Extract the [x, y] coordinate from the center of the cell holding the provided text.  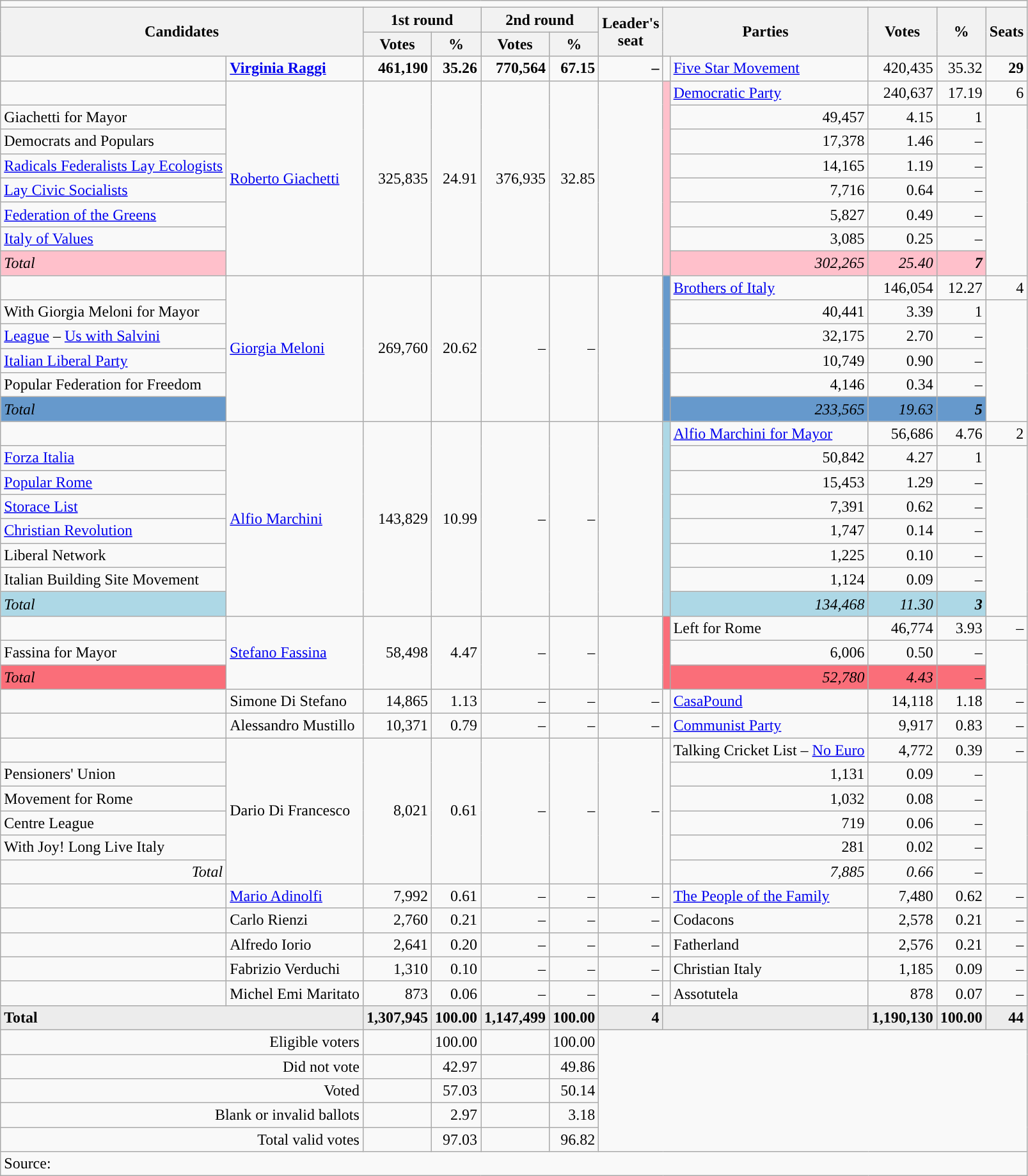
1,147,499 [516, 1017]
3.39 [902, 312]
878 [902, 993]
2.97 [455, 1115]
Carlo Rienzi [295, 920]
0.14 [902, 531]
0.08 [902, 799]
32,175 [769, 336]
Fabrizio Verduchi [295, 969]
0.07 [961, 993]
3.18 [574, 1115]
Communist Party [769, 726]
14,865 [397, 702]
8,021 [397, 811]
0.90 [902, 361]
0.02 [902, 847]
0.20 [455, 945]
40,441 [769, 312]
0.50 [902, 652]
6,006 [769, 652]
50,842 [769, 458]
Giachetti for Mayor [114, 117]
Simone Di Stefano [295, 702]
Alfredo Iorio [295, 945]
42.97 [455, 1066]
5 [961, 409]
3 [961, 604]
Source: [514, 1164]
2.70 [902, 336]
Italy of Values [114, 239]
44 [1006, 1017]
1.46 [902, 141]
Liberal Network [114, 555]
269,760 [397, 348]
17.19 [961, 93]
Mario Adinolfi [295, 896]
770,564 [516, 68]
Five Star Movement [769, 68]
Fatherland [769, 945]
Christian Italy [769, 969]
5,827 [769, 214]
Fassina for Mayor [114, 652]
11.30 [902, 604]
CasaPound [769, 702]
10.99 [455, 519]
240,637 [902, 93]
302,265 [769, 263]
1,131 [769, 774]
32.85 [574, 178]
Italian Building Site Movement [114, 579]
Dario Di Francesco [295, 811]
Popular Federation for Freedom [114, 385]
1st round [422, 20]
Alfio Marchini for Mayor [769, 434]
29 [1006, 68]
24.91 [455, 178]
Alfio Marchini [295, 519]
46,774 [902, 628]
Christian Revolution [114, 531]
56,686 [902, 434]
0.83 [961, 726]
0.66 [902, 872]
9,917 [902, 726]
96.82 [574, 1140]
Voted [182, 1091]
1,185 [902, 969]
2,641 [397, 945]
1,225 [769, 555]
7,885 [769, 872]
0.25 [902, 239]
15,453 [769, 482]
146,054 [902, 287]
35.32 [961, 68]
Did not vote [182, 1066]
Lay Civic Socialists [114, 190]
Forza Italia [114, 458]
Leader'sseat [631, 32]
Popular Rome [114, 482]
0.39 [961, 750]
1,124 [769, 579]
4,146 [769, 385]
376,935 [516, 178]
1.18 [961, 702]
17,378 [769, 141]
20.62 [455, 348]
Alessandro Mustillo [295, 726]
Centre League [114, 823]
4,772 [902, 750]
50.14 [574, 1091]
Stefano Fassina [295, 652]
League – Us with Salvini [114, 336]
4.47 [455, 652]
Talking Cricket List – No Euro [769, 750]
134,468 [769, 604]
420,435 [902, 68]
Eligible voters [182, 1042]
Left for Rome [769, 628]
49.86 [574, 1066]
Codacons [769, 920]
4.15 [902, 117]
719 [769, 823]
4.43 [902, 677]
325,835 [397, 178]
Italian Liberal Party [114, 361]
Giorgia Meloni [295, 348]
49,457 [769, 117]
2 [1006, 434]
3.93 [961, 628]
4.27 [902, 458]
Brothers of Italy [769, 287]
The People of the Family [769, 896]
Total valid votes [182, 1140]
12.27 [961, 287]
Virginia Raggi [295, 68]
67.15 [574, 68]
58,498 [397, 652]
143,829 [397, 519]
With Giorgia Meloni for Mayor [114, 312]
7,480 [902, 896]
Movement for Rome [114, 799]
0.49 [902, 214]
7,391 [769, 506]
Democratic Party [769, 93]
10,749 [769, 361]
0.79 [455, 726]
10,371 [397, 726]
Seats [1006, 32]
873 [397, 993]
1,310 [397, 969]
52,780 [769, 677]
4.76 [961, 434]
3,085 [769, 239]
2nd round [540, 20]
25.40 [902, 263]
6 [1006, 93]
1.29 [902, 482]
2,576 [902, 945]
Michel Emi Maritato [295, 993]
Candidates [182, 32]
Parties [765, 32]
1.19 [902, 166]
281 [769, 847]
7,716 [769, 190]
Roberto Giachetti [295, 178]
1,307,945 [397, 1017]
0.34 [902, 385]
Storace List [114, 506]
97.03 [455, 1140]
57.03 [455, 1091]
1.13 [455, 702]
0.64 [902, 190]
With Joy! Long Live Italy [114, 847]
Democrats and Populars [114, 141]
1,747 [769, 531]
233,565 [769, 409]
2,578 [902, 920]
Assotutela [769, 993]
7 [961, 263]
Federation of the Greens [114, 214]
35.26 [455, 68]
Pensioners' Union [114, 774]
Radicals Federalists Lay Ecologists [114, 166]
461,190 [397, 68]
1,190,130 [902, 1017]
7,992 [397, 896]
Blank or invalid ballots [182, 1115]
14,118 [902, 702]
2,760 [397, 920]
19.63 [902, 409]
1,032 [769, 799]
14,165 [769, 166]
